Locate the cell with the specified text and output its [x, y] center coordinate. 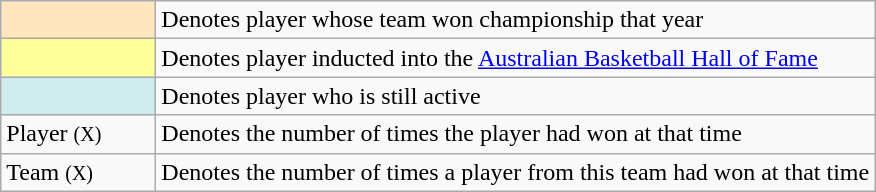
Denotes player who is still active [516, 96]
Team (X) [78, 172]
Player (X) [78, 134]
Denotes player whose team won championship that year [516, 20]
Denotes player inducted into the Australian Basketball Hall of Fame [516, 58]
Denotes the number of times the player had won at that time [516, 134]
Denotes the number of times a player from this team had won at that time [516, 172]
